From the cell containing the given text, extract its center point as [x, y] coordinate. 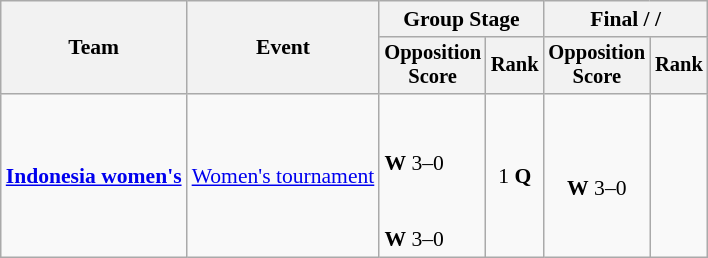
Final / / [626, 19]
Indonesia women's [94, 176]
W 3–0 [598, 176]
W 3–0 W 3–0 [432, 176]
Event [284, 48]
Team [94, 48]
Group Stage [461, 19]
Women's tournament [284, 176]
1 Q [515, 176]
